Output the (x, y) coordinate of the center of the cell containing the given text.  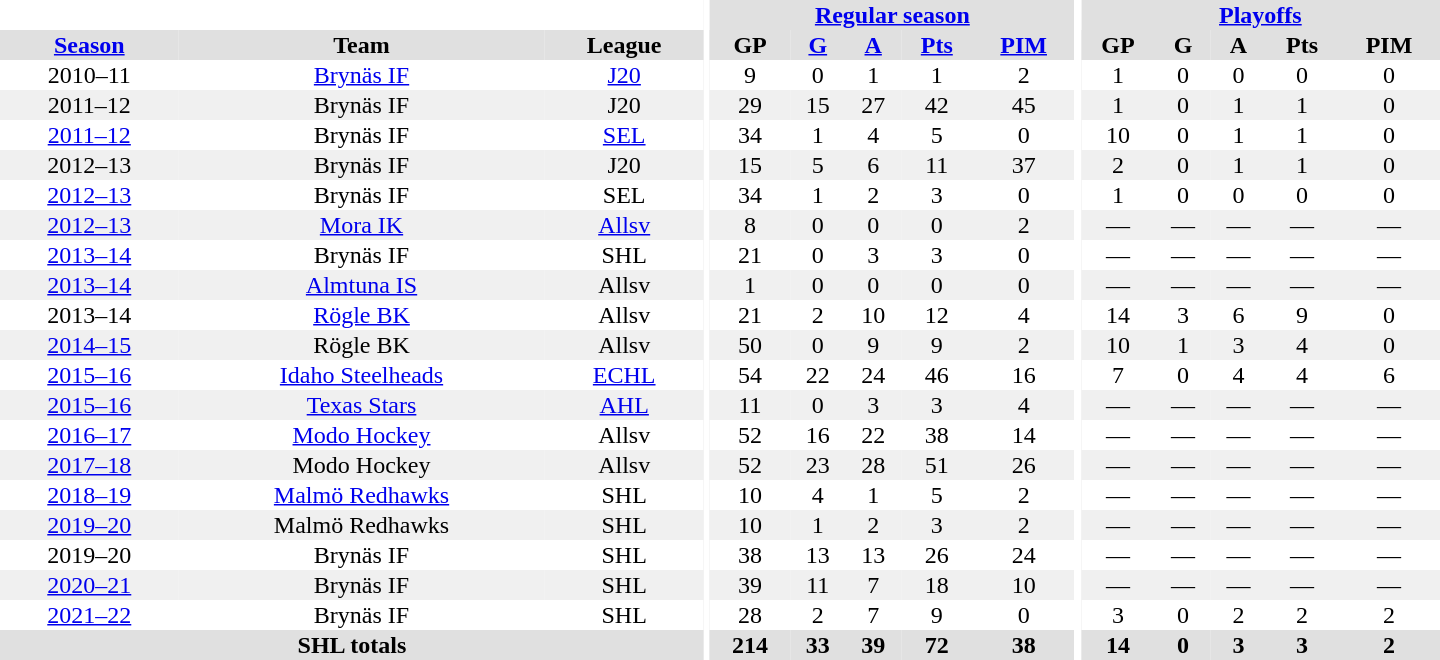
SHL totals (352, 645)
50 (750, 345)
72 (937, 645)
42 (937, 105)
8 (750, 225)
2014–15 (90, 345)
2020–21 (90, 585)
18 (937, 585)
51 (937, 465)
45 (1024, 105)
Playoffs (1260, 15)
Texas Stars (362, 405)
27 (872, 105)
2010–11 (90, 75)
2018–19 (90, 495)
League (624, 45)
23 (818, 465)
54 (750, 375)
Mora IK (362, 225)
Season (90, 45)
Idaho Steelheads (362, 375)
AHL (624, 405)
29 (750, 105)
33 (818, 645)
37 (1024, 165)
2017–18 (90, 465)
Almtuna IS (362, 285)
12 (937, 315)
2021–22 (90, 615)
214 (750, 645)
Regular season (892, 15)
ECHL (624, 375)
46 (937, 375)
Team (362, 45)
2016–17 (90, 435)
